From the cell containing the given text, extract its center point as [X, Y] coordinate. 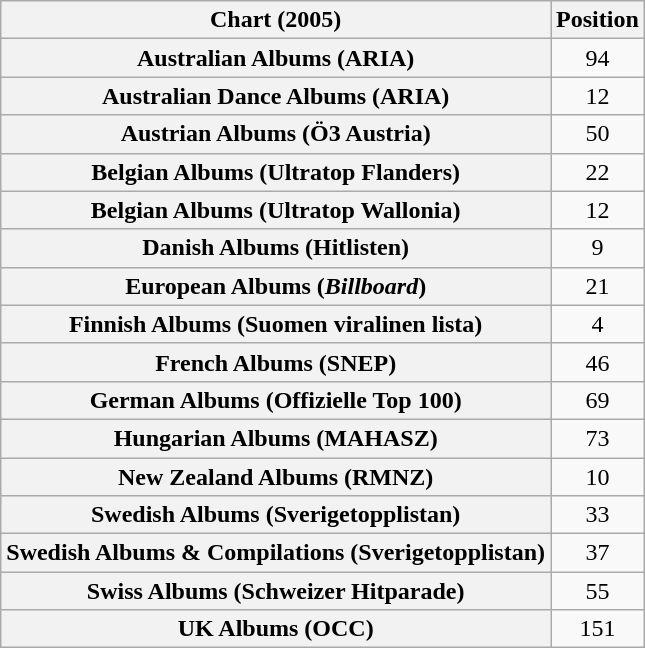
151 [598, 629]
Position [598, 20]
50 [598, 134]
21 [598, 286]
Swedish Albums (Sverigetopplistan) [276, 515]
37 [598, 553]
Hungarian Albums (MAHASZ) [276, 438]
22 [598, 172]
Australian Dance Albums (ARIA) [276, 96]
Chart (2005) [276, 20]
Danish Albums (Hitlisten) [276, 248]
German Albums (Offizielle Top 100) [276, 400]
Australian Albums (ARIA) [276, 58]
55 [598, 591]
73 [598, 438]
46 [598, 362]
New Zealand Albums (RMNZ) [276, 477]
Austrian Albums (Ö3 Austria) [276, 134]
69 [598, 400]
94 [598, 58]
10 [598, 477]
4 [598, 324]
Belgian Albums (Ultratop Wallonia) [276, 210]
French Albums (SNEP) [276, 362]
33 [598, 515]
European Albums (Billboard) [276, 286]
9 [598, 248]
Finnish Albums (Suomen viralinen lista) [276, 324]
Belgian Albums (Ultratop Flanders) [276, 172]
Swiss Albums (Schweizer Hitparade) [276, 591]
UK Albums (OCC) [276, 629]
Swedish Albums & Compilations (Sverigetopplistan) [276, 553]
